Search for the cell housing the specified text and yield its (X, Y) center coordinate. 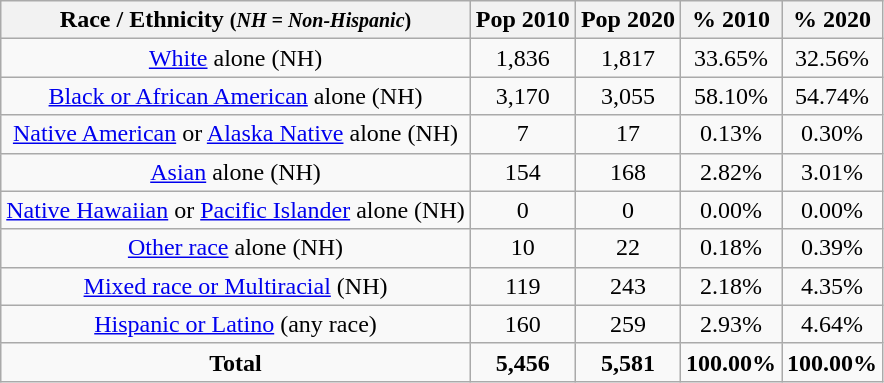
Race / Ethnicity (NH = Non-Hispanic) (236, 20)
Pop 2020 (628, 20)
58.10% (730, 96)
32.56% (832, 58)
Other race alone (NH) (236, 248)
7 (522, 134)
Total (236, 362)
% 2020 (832, 20)
160 (522, 324)
5,456 (522, 362)
Asian alone (NH) (236, 172)
Pop 2010 (522, 20)
22 (628, 248)
3,170 (522, 96)
1,836 (522, 58)
Mixed race or Multiracial (NH) (236, 286)
Native American or Alaska Native alone (NH) (236, 134)
154 (522, 172)
% 2010 (730, 20)
2.93% (730, 324)
54.74% (832, 96)
Hispanic or Latino (any race) (236, 324)
243 (628, 286)
White alone (NH) (236, 58)
3,055 (628, 96)
4.64% (832, 324)
119 (522, 286)
5,581 (628, 362)
4.35% (832, 286)
2.18% (730, 286)
33.65% (730, 58)
Native Hawaiian or Pacific Islander alone (NH) (236, 210)
1,817 (628, 58)
10 (522, 248)
0.18% (730, 248)
2.82% (730, 172)
3.01% (832, 172)
0.30% (832, 134)
17 (628, 134)
Black or African American alone (NH) (236, 96)
168 (628, 172)
259 (628, 324)
0.39% (832, 248)
0.13% (730, 134)
